Detect which cell encompasses the target text, then output its [x, y] center coordinate. 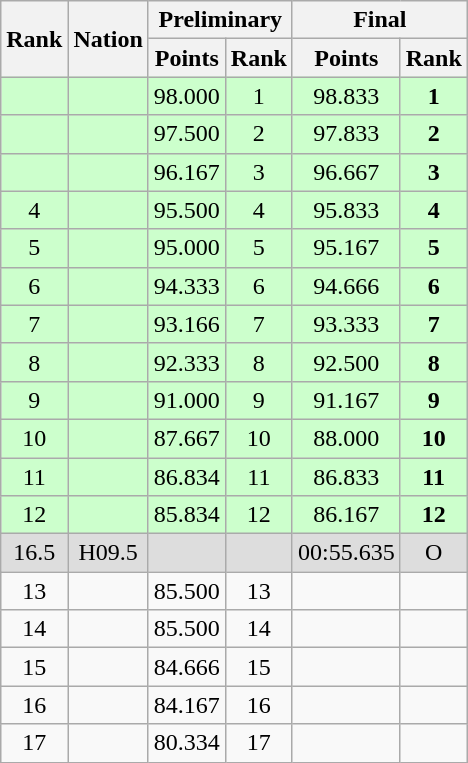
92.500 [346, 362]
87.667 [186, 438]
00:55.635 [346, 553]
O [434, 553]
91.167 [346, 400]
98.833 [346, 96]
Final [380, 20]
95.167 [346, 248]
88.000 [346, 438]
Preliminary [220, 20]
97.833 [346, 134]
93.333 [346, 324]
92.333 [186, 362]
96.667 [346, 172]
80.334 [186, 743]
94.333 [186, 286]
94.666 [346, 286]
95.500 [186, 210]
85.834 [186, 515]
84.666 [186, 667]
86.833 [346, 477]
93.166 [186, 324]
97.500 [186, 134]
95.833 [346, 210]
86.167 [346, 515]
H09.5 [108, 553]
98.000 [186, 96]
91.000 [186, 400]
96.167 [186, 172]
84.167 [186, 705]
16.5 [34, 553]
Nation [108, 39]
86.834 [186, 477]
95.000 [186, 248]
